Return (X, Y) of the center of cell containing provided text 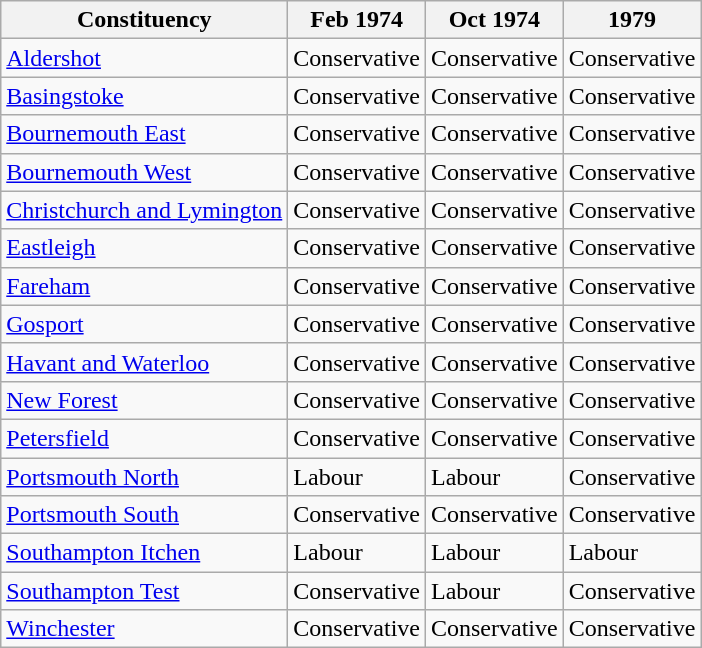
Bournemouth West (144, 172)
Havant and Waterloo (144, 362)
Eastleigh (144, 248)
Southampton Itchen (144, 553)
Oct 1974 (494, 20)
New Forest (144, 400)
Aldershot (144, 58)
Fareham (144, 286)
Christchurch and Lymington (144, 210)
Constituency (144, 20)
Basingstoke (144, 96)
Portsmouth South (144, 515)
Southampton Test (144, 591)
1979 (632, 20)
Bournemouth East (144, 134)
Gosport (144, 324)
Petersfield (144, 438)
Winchester (144, 629)
Portsmouth North (144, 477)
Feb 1974 (357, 20)
